Search for the cell housing the specified text and yield its [x, y] center coordinate. 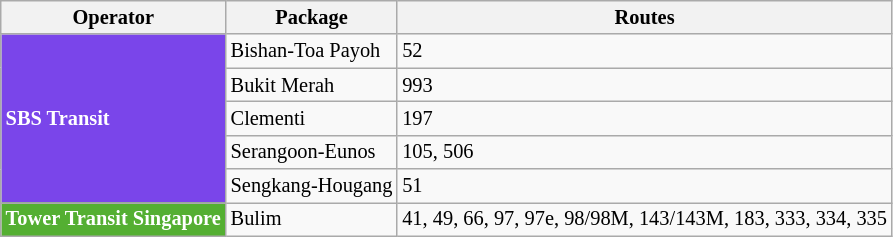
41, 49, 66, 97, 97e, 98/98M, 143/143M, 183, 333, 334, 335 [644, 219]
51 [644, 186]
SBS Transit [114, 118]
Package [312, 17]
105, 506 [644, 152]
Serangoon-Eunos [312, 152]
Routes [644, 17]
Clementi [312, 118]
Bukit Merah [312, 85]
Tower Transit Singapore [114, 219]
Operator [114, 17]
197 [644, 118]
52 [644, 51]
Bishan-Toa Payoh [312, 51]
Sengkang-Hougang [312, 186]
Bulim [312, 219]
993 [644, 85]
